Capture the cell that displays the provided text and extract its [x, y] central coordinate. 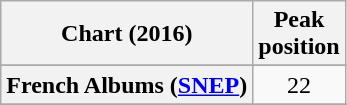
Chart (2016) [127, 34]
French Albums (SNEP) [127, 85]
Peak position [299, 34]
22 [299, 85]
